Output the [X, Y] coordinate of the center of the cell containing the given text.  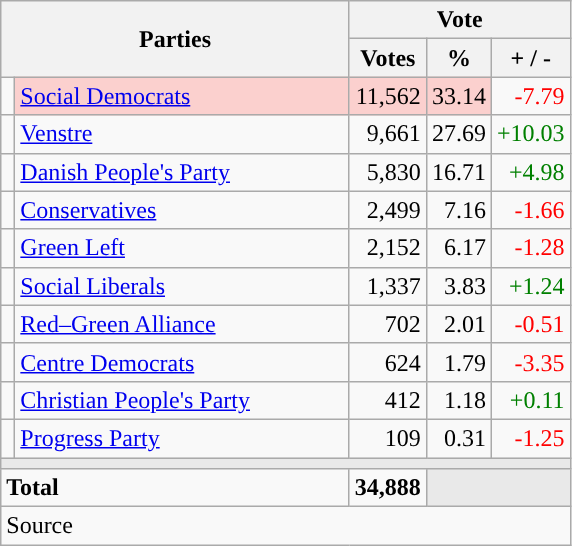
702 [388, 324]
Total [176, 488]
Social Liberals [182, 286]
1.79 [458, 362]
-1.66 [530, 210]
1.18 [458, 400]
0.31 [458, 438]
1,337 [388, 286]
Source [286, 526]
27.69 [458, 134]
% [458, 58]
Green Left [182, 248]
+1.24 [530, 286]
Venstre [182, 134]
7.16 [458, 210]
Centre Democrats [182, 362]
-1.28 [530, 248]
Progress Party [182, 438]
16.71 [458, 172]
412 [388, 400]
2.01 [458, 324]
5,830 [388, 172]
11,562 [388, 96]
3.83 [458, 286]
+ / - [530, 58]
Parties [176, 39]
+4.98 [530, 172]
Christian People's Party [182, 400]
9,661 [388, 134]
Vote [460, 20]
Danish People's Party [182, 172]
Votes [388, 58]
109 [388, 438]
Conservatives [182, 210]
-0.51 [530, 324]
-3.35 [530, 362]
34,888 [388, 488]
Social Democrats [182, 96]
-7.79 [530, 96]
Red–Green Alliance [182, 324]
624 [388, 362]
6.17 [458, 248]
-1.25 [530, 438]
+10.03 [530, 134]
33.14 [458, 96]
2,152 [388, 248]
+0.11 [530, 400]
2,499 [388, 210]
